For the text-containing cell, return its midpoint in (x, y) coordinate format. 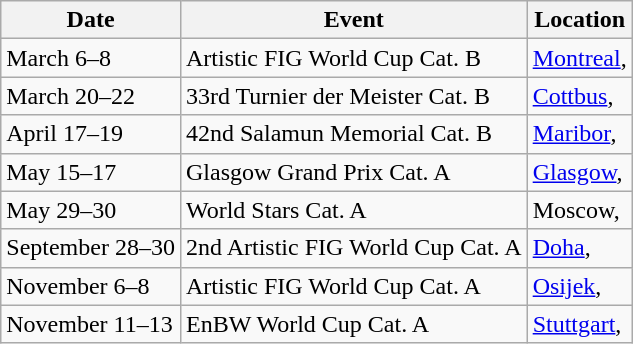
November 6–8 (91, 286)
Moscow, (580, 210)
April 17–19 (91, 134)
Maribor, (580, 134)
Date (91, 20)
Event (354, 20)
March 6–8 (91, 58)
Glasgow, (580, 172)
2nd Artistic FIG World Cup Cat. A (354, 248)
Location (580, 20)
42nd Salamun Memorial Cat. B (354, 134)
Artistic FIG World Cup Cat. B (354, 58)
March 20–22 (91, 96)
Glasgow Grand Prix Cat. A (354, 172)
World Stars Cat. A (354, 210)
May 15–17 (91, 172)
Artistic FIG World Cup Cat. A (354, 286)
Montreal, (580, 58)
Osijek, (580, 286)
November 11–13 (91, 324)
Cottbus, (580, 96)
Stuttgart, (580, 324)
September 28–30 (91, 248)
33rd Turnier der Meister Cat. B (354, 96)
Doha, (580, 248)
EnBW World Cup Cat. A (354, 324)
May 29–30 (91, 210)
